Scan for the cell matching the given text and deliver its [x, y] coordinate at center. 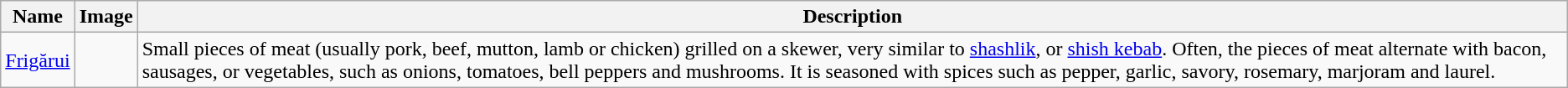
Name [38, 17]
Image [106, 17]
Frigărui [38, 60]
Description [853, 17]
